Find where the given text appears and provide that cell's center as (x, y) coordinate. 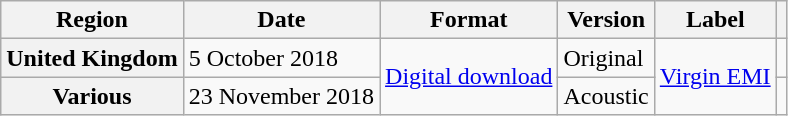
23 November 2018 (281, 96)
Region (92, 20)
Digital download (469, 77)
Version (606, 20)
Label (715, 20)
Original (606, 58)
Format (469, 20)
Various (92, 96)
Date (281, 20)
Virgin EMI (715, 77)
5 October 2018 (281, 58)
United Kingdom (92, 58)
Acoustic (606, 96)
